Locate the cell with the specified text and output its [X, Y] center coordinate. 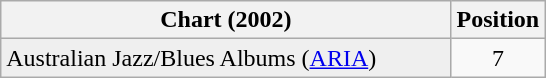
7 [498, 58]
Chart (2002) [226, 20]
Australian Jazz/Blues Albums (ARIA) [226, 58]
Position [498, 20]
